Detect which cell encompasses the target text, then output its (x, y) center coordinate. 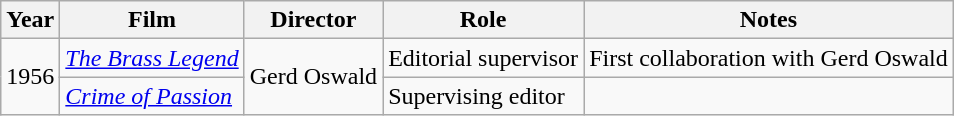
The Brass Legend (152, 58)
Crime of Passion (152, 96)
Supervising editor (484, 96)
Gerd Oswald (313, 77)
Director (313, 20)
Role (484, 20)
Notes (769, 20)
1956 (30, 77)
Editorial supervisor (484, 58)
First collaboration with Gerd Oswald (769, 58)
Year (30, 20)
Film (152, 20)
